Scan for the cell matching the given text and deliver its (x, y) coordinate at center. 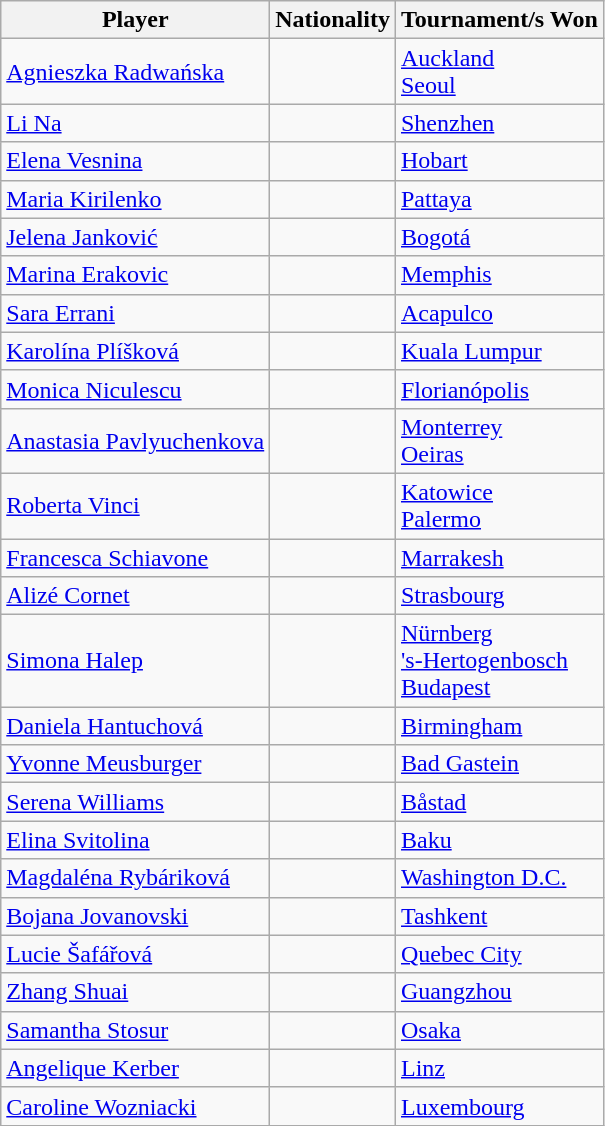
Francesca Schiavone (136, 557)
Agnieszka Radwańska (136, 72)
Yvonne Meusburger (136, 764)
Linz (499, 1068)
Tashkent (499, 916)
Monica Niculescu (136, 389)
Kuala Lumpur (499, 351)
Luxembourg (499, 1106)
Anastasia Pavlyuchenkova (136, 440)
Birmingham (499, 726)
Angelique Kerber (136, 1068)
Hobart (499, 161)
Player (136, 20)
Daniela Hantuchová (136, 726)
Li Na (136, 123)
Katowice Palermo (499, 506)
Florianópolis (499, 389)
Alizé Cornet (136, 596)
Elena Vesnina (136, 161)
Magdaléna Rybáriková (136, 878)
Simona Halep (136, 661)
Osaka (499, 1030)
Nationality (333, 20)
Zhang Shuai (136, 992)
Båstad (499, 802)
Pattaya (499, 199)
Samantha Stosur (136, 1030)
Elina Svitolina (136, 840)
Memphis (499, 275)
Auckland Seoul (499, 72)
Shenzhen (499, 123)
Tournament/s Won (499, 20)
Sara Errani (136, 313)
Serena Williams (136, 802)
Bogotá (499, 237)
Acapulco (499, 313)
Quebec City (499, 954)
Marina Erakovic (136, 275)
Guangzhou (499, 992)
Caroline Wozniacki (136, 1106)
Bojana Jovanovski (136, 916)
Monterrey Oeiras (499, 440)
Karolína Plíšková (136, 351)
Baku (499, 840)
Bad Gastein (499, 764)
Lucie Šafářová (136, 954)
Marrakesh (499, 557)
Roberta Vinci (136, 506)
Strasbourg (499, 596)
Maria Kirilenko (136, 199)
Jelena Janković (136, 237)
Nürnberg 's-Hertogenbosch Budapest (499, 661)
Washington D.C. (499, 878)
